Scan for the cell matching the given text and deliver its (x, y) coordinate at center. 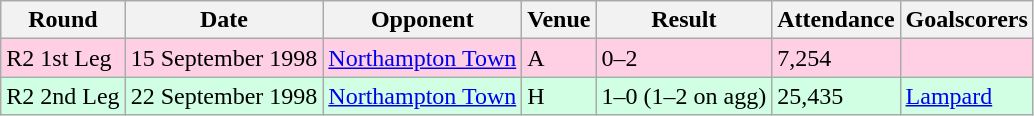
Venue (559, 20)
1–0 (1–2 on agg) (684, 96)
Result (684, 20)
25,435 (836, 96)
Attendance (836, 20)
0–2 (684, 58)
R2 2nd Leg (63, 96)
22 September 1998 (224, 96)
Opponent (422, 20)
Date (224, 20)
A (559, 58)
7,254 (836, 58)
Lampard (966, 96)
15 September 1998 (224, 58)
Goalscorers (966, 20)
R2 1st Leg (63, 58)
H (559, 96)
Round (63, 20)
